Locate the cell with the specified text and output its [X, Y] center coordinate. 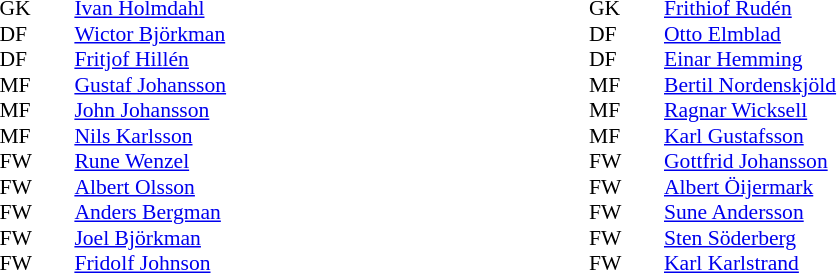
Nils Karlsson [150, 136]
Gottfrid Johansson [750, 161]
Albert Öijermark [750, 187]
Anders Bergman [150, 213]
Fritjof Hillén [150, 59]
Albert Olsson [150, 187]
Gustaf Johansson [150, 85]
Joel Björkman [150, 238]
Otto Elmblad [750, 34]
Bertil Nordenskjöld [750, 85]
Sune Andersson [750, 213]
Sten Söderberg [750, 238]
Karl Gustafsson [750, 136]
Ragnar Wicksell [750, 111]
Einar Hemming [750, 59]
John Johansson [150, 111]
Wictor Björkman [150, 34]
Rune Wenzel [150, 161]
